Extract the [X, Y] coordinate from the center of the cell holding the provided text.  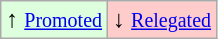
↓ Relegated [162, 20]
↑ Promoted [54, 20]
